Output the [x, y] coordinate of the center of the cell containing the given text.  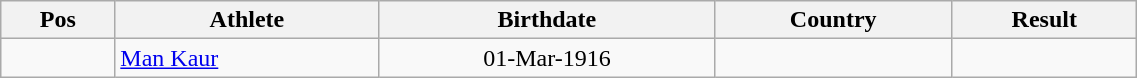
01-Mar-1916 [547, 58]
Result [1044, 20]
Pos [58, 20]
Man Kaur [247, 58]
Birthdate [547, 20]
Country [834, 20]
Athlete [247, 20]
